Pinpoint the cell where the given text exists, returning its (X, Y) midpoint coordinate. 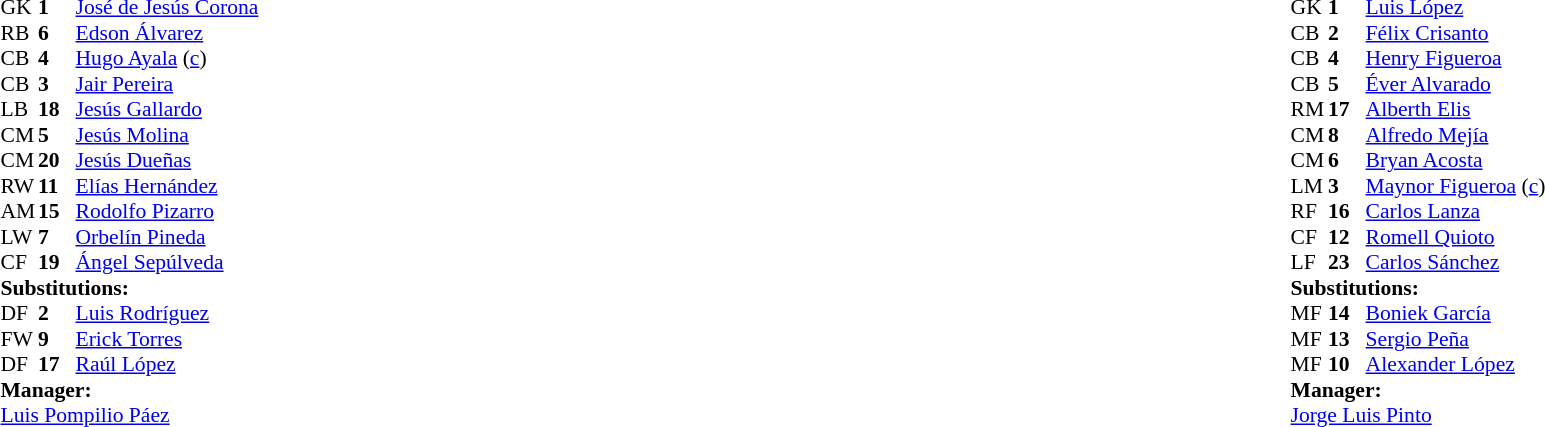
14 (1347, 313)
16 (1347, 211)
FW (19, 339)
Hugo Ayala (c) (168, 59)
10 (1347, 365)
LM (1310, 186)
20 (57, 161)
Substitutions: (129, 288)
8 (1347, 135)
18 (57, 109)
19 (57, 263)
15 (57, 211)
Manager: (129, 390)
12 (1347, 237)
9 (57, 339)
LF (1310, 263)
RB (19, 33)
11 (57, 186)
RW (19, 186)
Erick Torres (168, 339)
Jesús Molina (168, 135)
RM (1310, 109)
Elías Hernández (168, 186)
Edson Álvarez (168, 33)
Raúl López (168, 365)
RF (1310, 211)
Jair Pereira (168, 84)
AM (19, 211)
Rodolfo Pizarro (168, 211)
7 (57, 237)
Jesús Dueñas (168, 161)
Ángel Sepúlveda (168, 263)
LB (19, 109)
Jesús Gallardo (168, 109)
23 (1347, 263)
Luis Rodríguez (168, 313)
13 (1347, 339)
Orbelín Pineda (168, 237)
LW (19, 237)
